Locate the cell with the specified text and output its [X, Y] center coordinate. 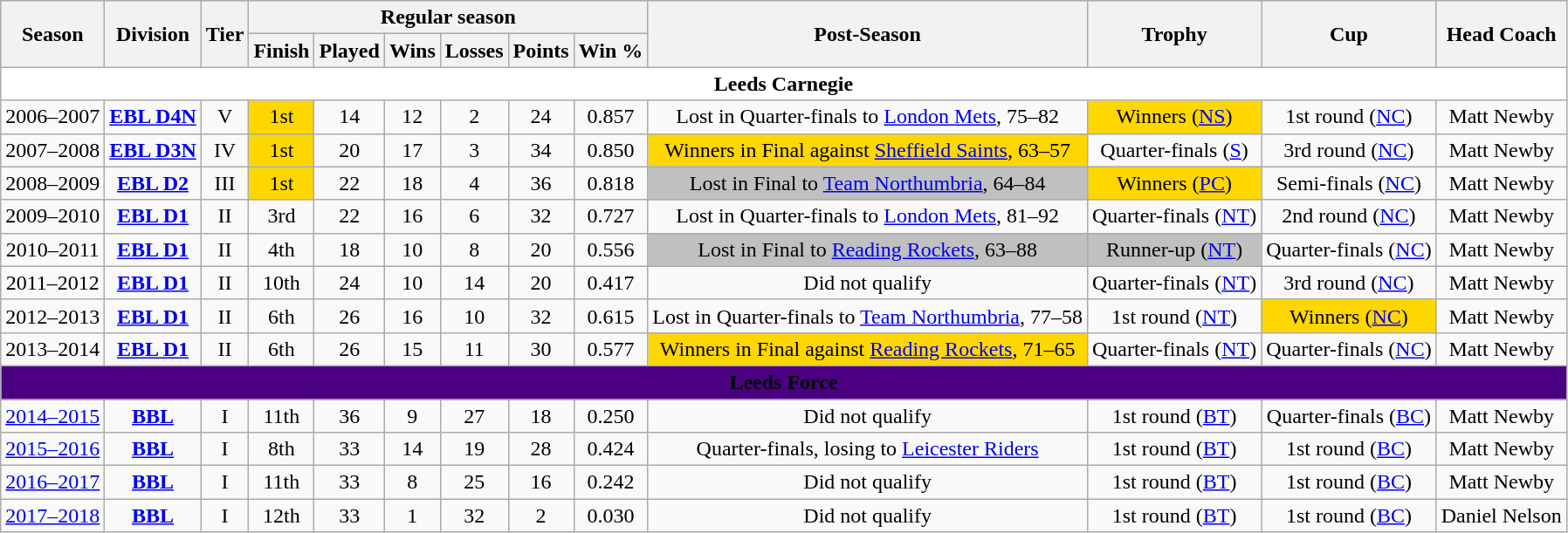
EBL D3N [153, 150]
2006–2007 [52, 117]
3 [474, 150]
2012–2013 [52, 316]
Lost in Quarter-finals to London Mets, 75–82 [868, 117]
Lost in Final to Reading Rockets, 63–88 [868, 249]
Lost in Quarter-finals to London Mets, 81–92 [868, 216]
Winners in Final against Reading Rockets, 71–65 [868, 349]
17 [412, 150]
4th [281, 249]
IV [225, 150]
Trophy [1173, 34]
Winners in Final against Sheffield Saints, 63–57 [868, 150]
3rd [281, 216]
Runner-up (NT) [1173, 249]
2nd round (NC) [1350, 216]
0.818 [611, 183]
15 [412, 349]
Cup [1350, 34]
Season [52, 34]
2007–2008 [52, 150]
28 [541, 449]
Quarter-finals (BC) [1350, 416]
2015–2016 [52, 449]
25 [474, 482]
0.250 [611, 416]
27 [474, 416]
V [225, 117]
Losses [474, 51]
Tier [225, 34]
10th [281, 283]
30 [541, 349]
11 [474, 349]
9 [412, 416]
Points [541, 51]
0.556 [611, 249]
0.242 [611, 482]
2011–2012 [52, 283]
2016–2017 [52, 482]
6 [474, 216]
2009–2010 [52, 216]
4 [474, 183]
2014–2015 [52, 416]
0.577 [611, 349]
0.615 [611, 316]
Winners (NC) [1350, 316]
Played [349, 51]
1st round (NC) [1350, 117]
0.030 [611, 516]
2017–2018 [52, 516]
Wins [412, 51]
Leeds Force [784, 382]
1 [412, 516]
0.850 [611, 150]
Finish [281, 51]
Daniel Nelson [1502, 516]
EBL D4N [153, 117]
Leeds Carnegie [784, 84]
III [225, 183]
0.424 [611, 449]
Lost in Final to Team Northumbria, 64–84 [868, 183]
Semi-finals (NC) [1350, 183]
0.417 [611, 283]
12th [281, 516]
Lost in Quarter-finals to Team Northumbria, 77–58 [868, 316]
EBL D2 [153, 183]
1st round (NT) [1173, 316]
0.857 [611, 117]
Division [153, 34]
Quarter-finals (S) [1173, 150]
Post-Season [868, 34]
Winners (NS) [1173, 117]
8th [281, 449]
Quarter-finals, losing to Leicester Riders [868, 449]
34 [541, 150]
12 [412, 117]
Regular season [449, 17]
2010–2011 [52, 249]
2013–2014 [52, 349]
Win % [611, 51]
Head Coach [1502, 34]
0.727 [611, 216]
2008–2009 [52, 183]
19 [474, 449]
Winners (PC) [1173, 183]
